Pinpoint the cell where the given text exists, returning its [X, Y] midpoint coordinate. 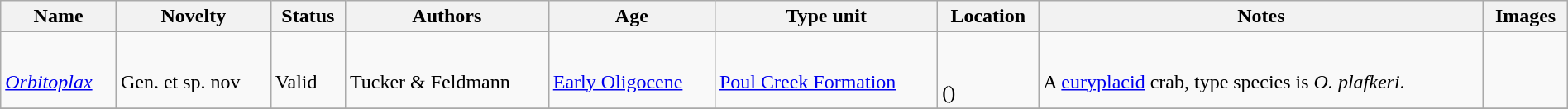
Novelty [194, 17]
Type unit [825, 17]
Valid [308, 70]
Images [1525, 17]
Poul Creek Formation [825, 70]
Notes [1261, 17]
Age [632, 17]
() [988, 70]
Orbitoplax [59, 70]
A euryplacid crab, type species is O. plafkeri. [1261, 70]
Tucker & Feldmann [447, 70]
Early Oligocene [632, 70]
Authors [447, 17]
Location [988, 17]
Status [308, 17]
Gen. et sp. nov [194, 70]
Name [59, 17]
